Provide the (X, Y) coordinate of the cell's center where the given text is located.  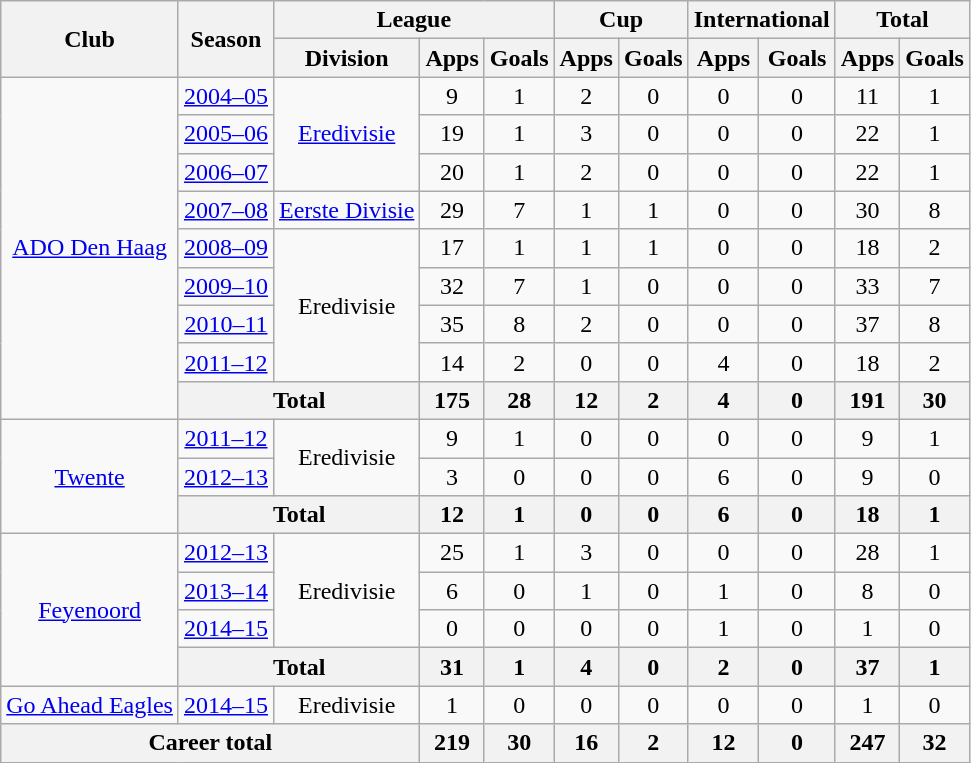
35 (452, 324)
International (762, 20)
2010–11 (226, 324)
16 (586, 743)
20 (452, 172)
2009–10 (226, 286)
Eerste Divisie (346, 210)
247 (867, 743)
Career total (210, 743)
2007–08 (226, 210)
Go Ahead Eagles (90, 705)
219 (452, 743)
25 (452, 553)
2004–05 (226, 96)
2005–06 (226, 134)
Twente (90, 476)
Division (346, 58)
2008–09 (226, 248)
14 (452, 362)
ADO Den Haag (90, 248)
2006–07 (226, 172)
175 (452, 400)
Feyenoord (90, 610)
19 (452, 134)
2013–14 (226, 591)
11 (867, 96)
Cup (621, 20)
191 (867, 400)
29 (452, 210)
31 (452, 667)
Season (226, 39)
33 (867, 286)
17 (452, 248)
Club (90, 39)
League (414, 20)
